Identify which cell holds the provided text, then report its (x, y) central coordinate. 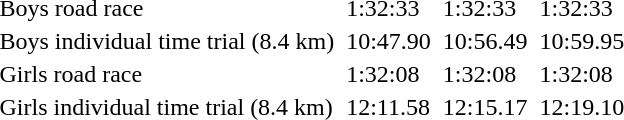
10:56.49 (485, 41)
10:47.90 (389, 41)
